Scan for the cell matching the given text and deliver its [x, y] coordinate at center. 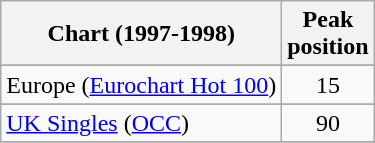
Peakposition [328, 34]
Europe (Eurochart Hot 100) [142, 85]
15 [328, 85]
Chart (1997-1998) [142, 34]
90 [328, 123]
UK Singles (OCC) [142, 123]
